Extract the (x, y) coordinate from the center of the cell holding the provided text.  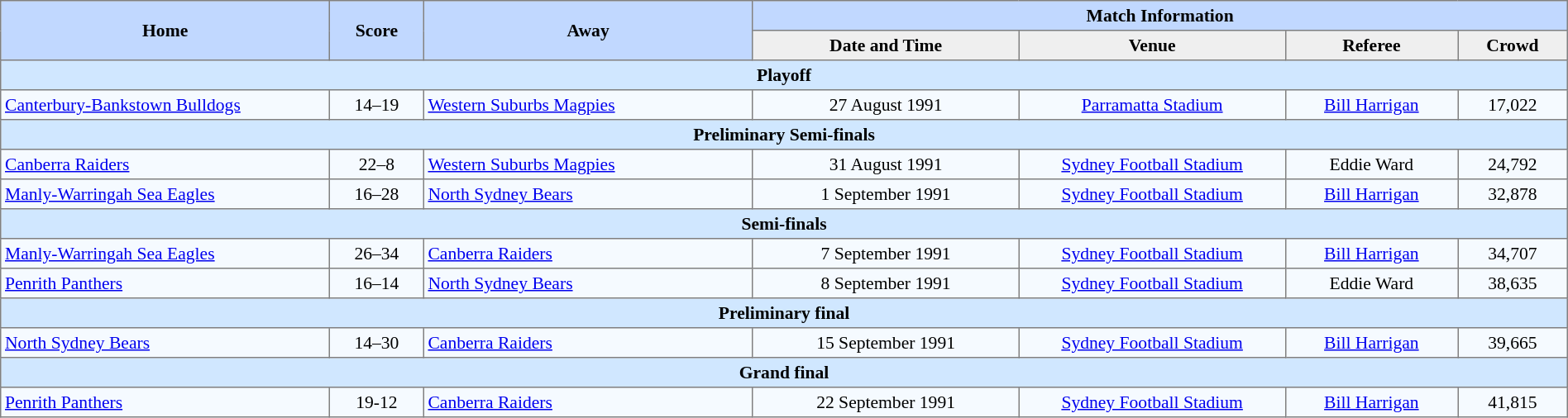
15 September 1991 (886, 343)
Date and Time (886, 45)
22–8 (377, 164)
Away (588, 31)
26–34 (377, 254)
Preliminary Semi-finals (784, 135)
16–28 (377, 194)
24,792 (1513, 164)
1 September 1991 (886, 194)
7 September 1991 (886, 254)
Grand final (784, 373)
32,878 (1513, 194)
Referee (1371, 45)
Venue (1152, 45)
38,635 (1513, 283)
Parramatta Stadium (1152, 105)
Crowd (1513, 45)
Score (377, 31)
31 August 1991 (886, 164)
8 September 1991 (886, 283)
14–19 (377, 105)
27 August 1991 (886, 105)
Home (165, 31)
22 September 1991 (886, 402)
34,707 (1513, 254)
Preliminary final (784, 313)
Match Information (1159, 16)
Playoff (784, 75)
Semi-finals (784, 224)
16–14 (377, 283)
17,022 (1513, 105)
14–30 (377, 343)
19-12 (377, 402)
Canterbury-Bankstown Bulldogs (165, 105)
39,665 (1513, 343)
41,815 (1513, 402)
